Detect which cell encompasses the target text, then output its (x, y) center coordinate. 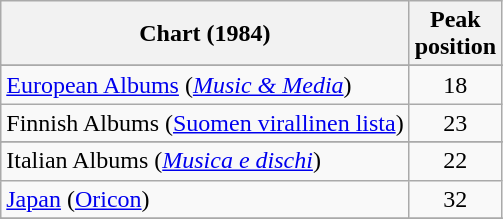
Japan (Oricon) (205, 199)
23 (455, 123)
22 (455, 161)
18 (455, 85)
Italian Albums (Musica e dischi) (205, 161)
32 (455, 199)
Chart (1984) (205, 34)
Finnish Albums (Suomen virallinen lista) (205, 123)
Peakposition (455, 34)
European Albums (Music & Media) (205, 85)
